Extract the [X, Y] coordinate from the center of the cell holding the provided text.  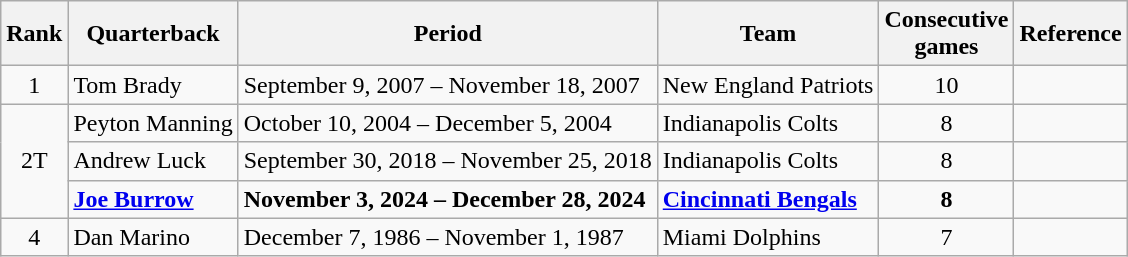
October 10, 2004 – December 5, 2004 [448, 123]
Consecutivegames [946, 34]
Tom Brady [153, 85]
Andrew Luck [153, 161]
1 [34, 85]
September 30, 2018 – November 25, 2018 [448, 161]
New England Patriots [768, 85]
September 9, 2007 – November 18, 2007 [448, 85]
Dan Marino [153, 237]
10 [946, 85]
Period [448, 34]
Quarterback [153, 34]
Peyton Manning [153, 123]
Reference [1070, 34]
Rank [34, 34]
2T [34, 161]
Miami Dolphins [768, 237]
Cincinnati Bengals [768, 199]
4 [34, 237]
November 3, 2024 – December 28, 2024 [448, 199]
7 [946, 237]
Team [768, 34]
December 7, 1986 – November 1, 1987 [448, 237]
Joe Burrow [153, 199]
